For the text-containing cell, return its midpoint in [X, Y] coordinate format. 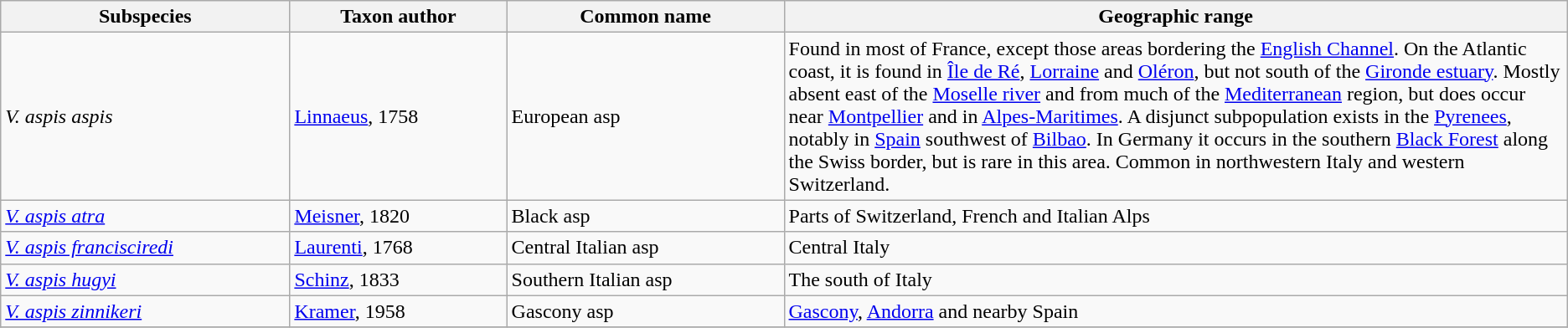
The south of Italy [1176, 279]
Central Italy [1176, 248]
Subspecies [146, 17]
V. aspis zinnikeri [146, 311]
Kramer, 1958 [399, 311]
V. aspis hugyi [146, 279]
Taxon author [399, 17]
Gascony asp [645, 311]
V. aspis francisciredi [146, 248]
Common name [645, 17]
Meisner, 1820 [399, 216]
Linnaeus, 1758 [399, 116]
European asp [645, 116]
Parts of Switzerland, French and Italian Alps [1176, 216]
V. aspis aspis [146, 116]
Southern Italian asp [645, 279]
Black asp [645, 216]
V. aspis atra [146, 216]
Schinz, 1833 [399, 279]
Geographic range [1176, 17]
Central Italian asp [645, 248]
Gascony, Andorra and nearby Spain [1176, 311]
Laurenti, 1768 [399, 248]
